Pinpoint the cell where the given text exists, returning its [x, y] midpoint coordinate. 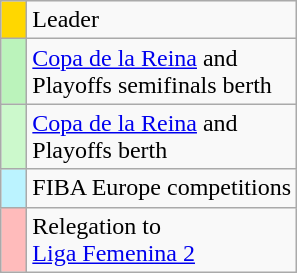
FIBA Europe competitions [162, 188]
Copa de la Reina andPlayoffs semifinals berth [162, 72]
Leader [162, 20]
Relegation toLiga Femenina 2 [162, 240]
Copa de la Reina andPlayoffs berth [162, 136]
